Search for the cell housing the specified text and yield its (X, Y) center coordinate. 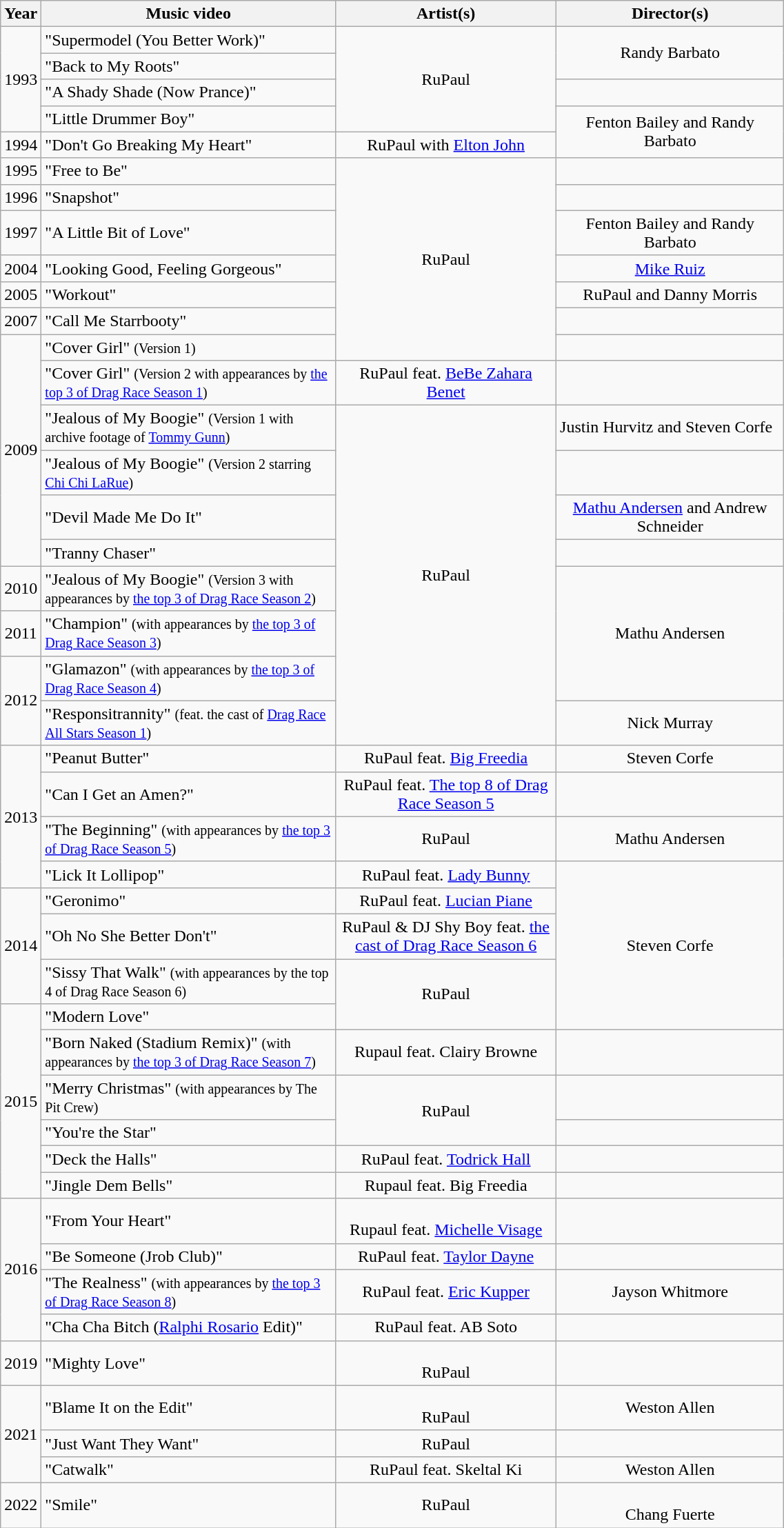
"Oh No She Better Don't" (189, 936)
2004 (21, 268)
2010 (21, 589)
"Catwalk" (189, 1469)
"Be Someone (Jrob Club)" (189, 1256)
"A Shady Shade (Now Prance)" (189, 92)
Rupaul feat. Big Freedia (446, 1185)
"Smile" (189, 1505)
2016 (21, 1269)
"A Little Bit of Love" (189, 233)
RuPaul feat. Skeltal Ki (446, 1469)
2014 (21, 945)
RuPaul with Elton John (446, 145)
RuPaul feat. Eric Kupper (446, 1292)
RuPaul feat. Todrick Hall (446, 1159)
"Jealous of My Boogie" (Version 3 with appearances by the top 3 of Drag Race Season 2) (189, 589)
"Champion" (with appearances by the top 3 of Drag Race Season 3) (189, 633)
"Workout" (189, 294)
"Cha Cha Bitch (Ralphi Rosario Edit)" (189, 1327)
"Born Naked (Stadium Remix)" (with appearances by the top 3 of Drag Race Season 7) (189, 1052)
"Blame It on the Edit" (189, 1408)
"Lick It Lollipop" (189, 874)
RuPaul & DJ Shy Boy feat. the cast of Drag Race Season 6 (446, 936)
Chang Fuerte (670, 1505)
"Merry Christmas" (with appearances by The Pit Crew) (189, 1098)
2015 (21, 1101)
"The Beginning" (with appearances by the top 3 of Drag Race Season 5) (189, 838)
"Mighty Love" (189, 1363)
"Cover Girl" (Version 1) (189, 347)
1997 (21, 233)
2022 (21, 1505)
"Free to Be" (189, 171)
RuPaul feat. Lady Bunny (446, 874)
"Supermodel (You Better Work)" (189, 40)
Mathu Andersen and Andrew Schneider (670, 517)
Rupaul feat. Michelle Visage (446, 1220)
Randy Barbato (670, 53)
"Cover Girl" (Version 2 with appearances by the top 3 of Drag Race Season 1) (189, 383)
"Little Drummer Boy" (189, 119)
RuPaul feat. BeBe Zahara Benet (446, 383)
2005 (21, 294)
"Just Want They Want" (189, 1443)
Music video (189, 14)
"Geronimo" (189, 901)
"Sissy That Walk" (with appearances by the top 4 of Drag Race Season 6) (189, 981)
"Don't Go Breaking My Heart" (189, 145)
"Jingle Dem Bells" (189, 1185)
2013 (21, 816)
Justin Hurvitz and Steven Corfe (670, 428)
"Devil Made Me Do It" (189, 517)
2012 (21, 701)
"Back to My Roots" (189, 66)
"Glamazon" (with appearances by the top 3 of Drag Race Season 4) (189, 678)
Rupaul feat. Clairy Browne (446, 1052)
"Jealous of My Boogie" (Version 1 with archive footage of Tommy Gunn) (189, 428)
RuPaul feat. The top 8 of Drag Race Season 5 (446, 794)
2007 (21, 321)
"Jealous of My Boogie" (Version 2 starring Chi Chi LaRue) (189, 473)
RuPaul and Danny Morris (670, 294)
Year (21, 14)
Nick Murray (670, 723)
"From Your Heart" (189, 1220)
2019 (21, 1363)
RuPaul feat. Taylor Dayne (446, 1256)
"Tranny Chaser" (189, 553)
"You're the Star" (189, 1133)
"Call Me Starrbooty" (189, 321)
"Looking Good, Feeling Gorgeous" (189, 268)
2011 (21, 633)
Director(s) (670, 14)
2009 (21, 450)
"Modern Love" (189, 1017)
"Can I Get an Amen?" (189, 794)
RuPaul feat. Lucian Piane (446, 901)
2021 (21, 1434)
Jayson Whitmore (670, 1292)
1995 (21, 171)
1993 (21, 79)
Mike Ruiz (670, 268)
"Peanut Butter" (189, 758)
1994 (21, 145)
RuPaul feat. Big Freedia (446, 758)
RuPaul feat. AB Soto (446, 1327)
1996 (21, 197)
"The Realness" (with appearances by the top 3 of Drag Race Season 8) (189, 1292)
"Deck the Halls" (189, 1159)
Artist(s) (446, 14)
"Responsitrannity" (feat. the cast of Drag Race All Stars Season 1) (189, 723)
"Snapshot" (189, 197)
